Pinpoint the cell where the given text exists, returning its (x, y) midpoint coordinate. 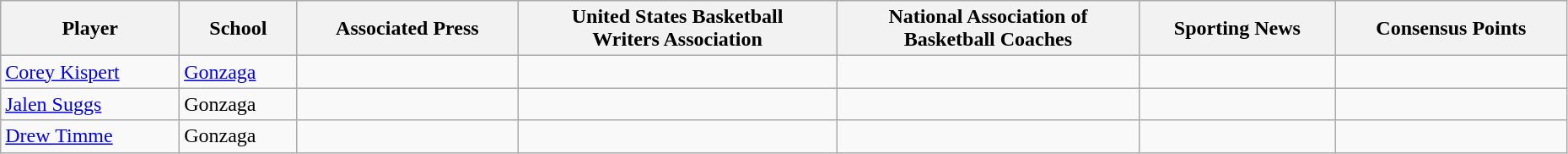
Player (90, 29)
Sporting News (1237, 29)
Corey Kispert (90, 72)
Drew Timme (90, 136)
Jalen Suggs (90, 104)
National Association ofBasketball Coaches (989, 29)
School (238, 29)
Associated Press (407, 29)
United States BasketballWriters Association (678, 29)
Consensus Points (1451, 29)
